From the cell containing the given text, extract its center point as (X, Y) coordinate. 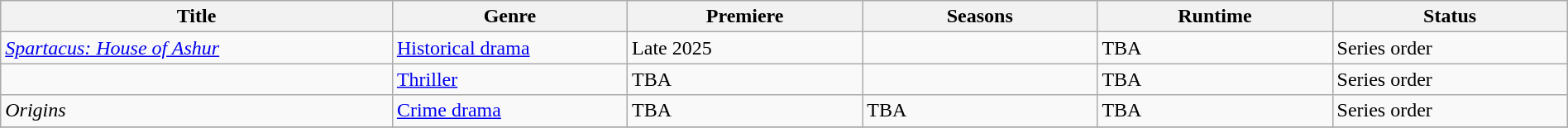
Late 2025 (745, 48)
Status (1450, 17)
Spartacus: House of Ashur (197, 48)
Genre (509, 17)
Origins (197, 111)
Thriller (509, 79)
Premiere (745, 17)
Runtime (1215, 17)
Title (197, 17)
Seasons (980, 17)
Historical drama (509, 48)
Crime drama (509, 111)
